Locate the cell with the specified text and output its [X, Y] center coordinate. 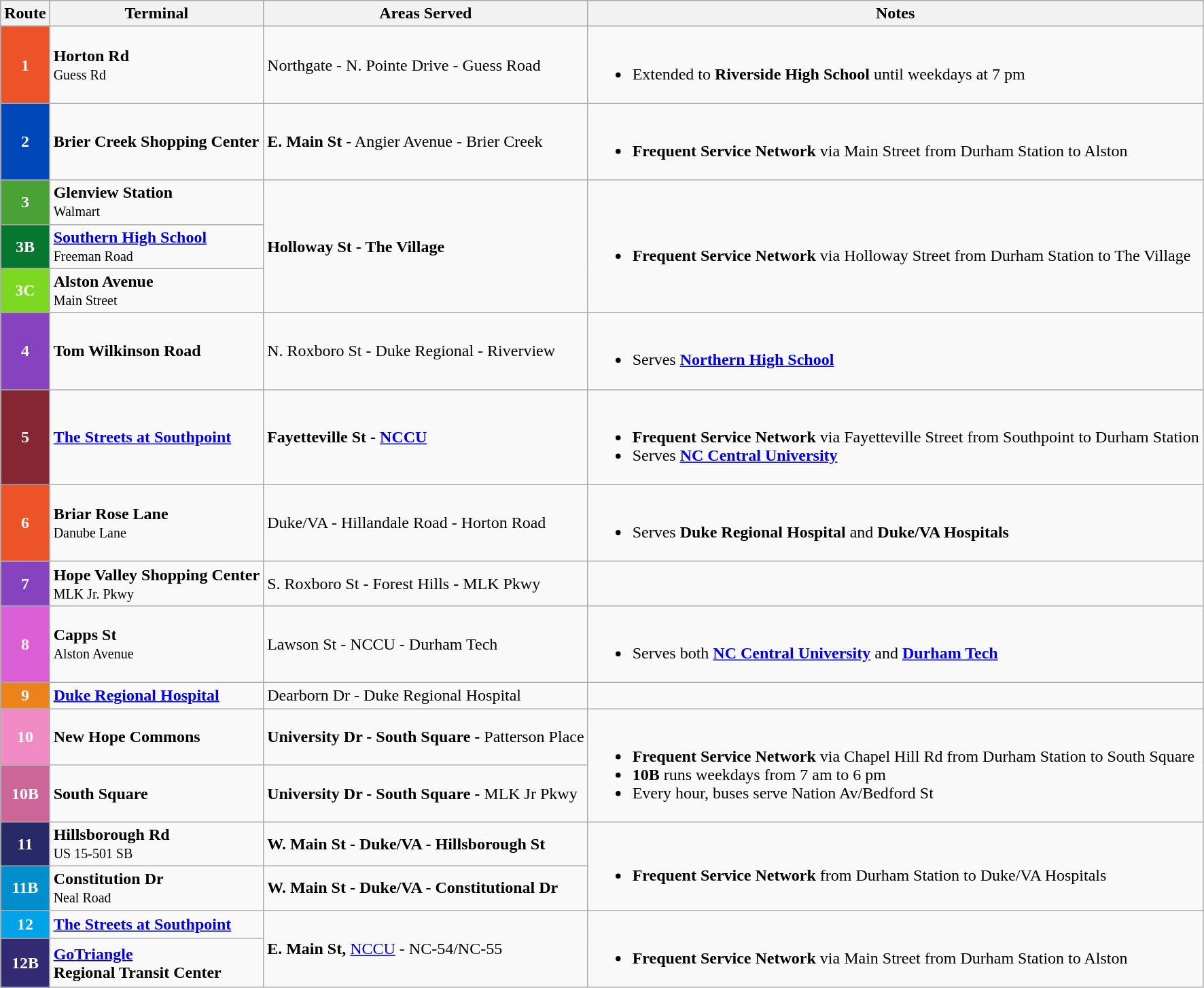
8 [25, 644]
W. Main St - Duke/VA - Constitutional Dr [426, 889]
Serves Duke Regional Hospital and Duke/VA Hospitals [896, 523]
Duke/VA - Hillandale Road - Horton Road [426, 523]
10B [25, 794]
Hillsborough RdUS 15-501 SB [156, 844]
Lawson St - NCCU - Durham Tech [426, 644]
Fayetteville St - NCCU [426, 437]
Alston AvenueMain Street [156, 291]
Southern High SchoolFreeman Road [156, 246]
4 [25, 351]
7 [25, 583]
2 [25, 141]
South Square [156, 794]
3B [25, 246]
Terminal [156, 14]
New Hope Commons [156, 737]
Serves both NC Central University and Durham Tech [896, 644]
Serves Northern High School [896, 351]
Frequent Service Network from Durham Station to Duke/VA Hospitals [896, 866]
5 [25, 437]
W. Main St - Duke/VA - Hillsborough St [426, 844]
Duke Regional Hospital [156, 695]
11 [25, 844]
12B [25, 962]
Capps StAlston Avenue [156, 644]
9 [25, 695]
11B [25, 889]
10 [25, 737]
Notes [896, 14]
Brier Creek Shopping Center [156, 141]
3 [25, 202]
Frequent Service Network via Holloway Street from Durham Station to The Village [896, 246]
GoTriangleRegional Transit Center [156, 962]
E. Main St, NCCU - NC-54/NC-55 [426, 949]
3C [25, 291]
Holloway St - The Village [426, 246]
Route [25, 14]
Tom Wilkinson Road [156, 351]
Hope Valley Shopping CenterMLK Jr. Pkwy [156, 583]
Briar Rose LaneDanube Lane [156, 523]
S. Roxboro St - Forest Hills - MLK Pkwy [426, 583]
University Dr - South Square - MLK Jr Pkwy [426, 794]
Constitution DrNeal Road [156, 889]
Dearborn Dr - Duke Regional Hospital [426, 695]
12 [25, 925]
N. Roxboro St - Duke Regional - Riverview [426, 351]
Northgate - N. Pointe Drive - Guess Road [426, 65]
1 [25, 65]
E. Main St - Angier Avenue - Brier Creek [426, 141]
University Dr - South Square - Patterson Place [426, 737]
Extended to Riverside High School until weekdays at 7 pm [896, 65]
Horton RdGuess Rd [156, 65]
Areas Served [426, 14]
Frequent Service Network via Fayetteville Street from Southpoint to Durham StationServes NC Central University [896, 437]
Glenview StationWalmart [156, 202]
6 [25, 523]
